Extract the (x, y) coordinate from the center of the cell holding the provided text.  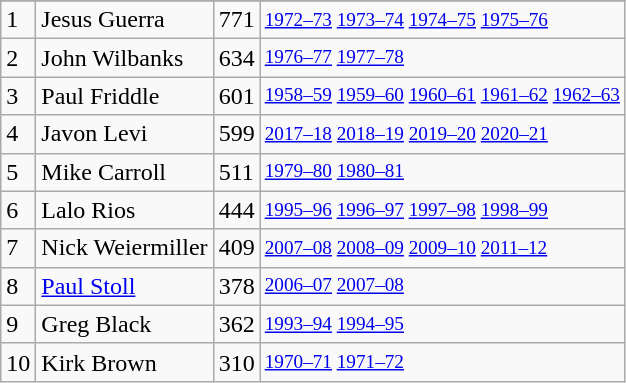
599 (236, 134)
444 (236, 210)
4 (18, 134)
3 (18, 96)
1993–94 1994–95 (442, 324)
Paul Stoll (124, 286)
Mike Carroll (124, 172)
5 (18, 172)
1976–77 1977–78 (442, 58)
7 (18, 248)
6 (18, 210)
1979–80 1980–81 (442, 172)
1958–59 1959–60 1960–61 1961–62 1962–63 (442, 96)
2007–08 2008–09 2009–10 2011–12 (442, 248)
10 (18, 362)
Paul Friddle (124, 96)
634 (236, 58)
Nick Weiermiller (124, 248)
John Wilbanks (124, 58)
601 (236, 96)
362 (236, 324)
8 (18, 286)
378 (236, 286)
1995–96 1996–97 1997–98 1998–99 (442, 210)
1 (18, 20)
Greg Black (124, 324)
2017–18 2018–19 2019–20 2020–21 (442, 134)
310 (236, 362)
1972–73 1973–74 1974–75 1975–76 (442, 20)
2 (18, 58)
409 (236, 248)
Lalo Rios (124, 210)
511 (236, 172)
1970–71 1971–72 (442, 362)
Javon Levi (124, 134)
9 (18, 324)
771 (236, 20)
Kirk Brown (124, 362)
Jesus Guerra (124, 20)
2006–07 2007–08 (442, 286)
